Locate the cell with the specified text and output its [x, y] center coordinate. 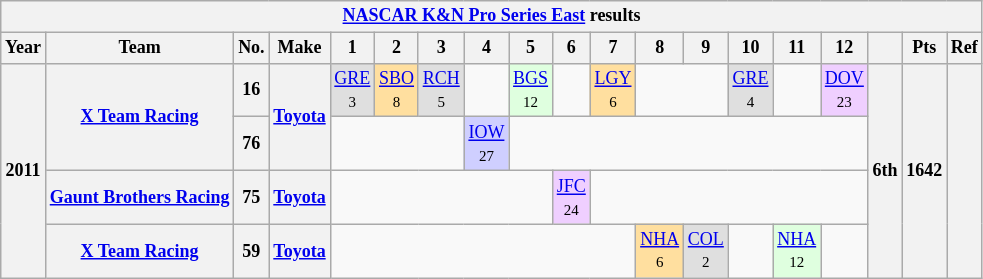
RCH5 [441, 90]
COL2 [706, 251]
Ref [965, 48]
4 [486, 48]
Year [24, 48]
8 [660, 48]
GRE4 [750, 90]
JFC24 [571, 197]
IOW27 [486, 144]
9 [706, 48]
7 [613, 48]
12 [844, 48]
Team [139, 48]
NHA6 [660, 251]
75 [252, 197]
76 [252, 144]
Make [300, 48]
2011 [24, 170]
1642 [924, 170]
SBO8 [397, 90]
5 [531, 48]
BGS12 [531, 90]
NHA12 [797, 251]
1 [352, 48]
59 [252, 251]
3 [441, 48]
Gaunt Brothers Racing [139, 197]
GRE3 [352, 90]
11 [797, 48]
10 [750, 48]
16 [252, 90]
6th [885, 170]
2 [397, 48]
No. [252, 48]
Pts [924, 48]
LGY6 [613, 90]
6 [571, 48]
NASCAR K&N Pro Series East results [492, 16]
DOV23 [844, 90]
